Detect which cell encompasses the target text, then output its [x, y] center coordinate. 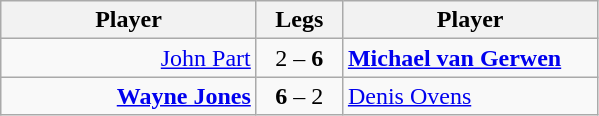
2 – 6 [299, 58]
Michael van Gerwen [470, 58]
John Part [129, 58]
Wayne Jones [129, 96]
Legs [299, 20]
Denis Ovens [470, 96]
6 – 2 [299, 96]
